Output the [X, Y] coordinate of the center of the cell containing the given text.  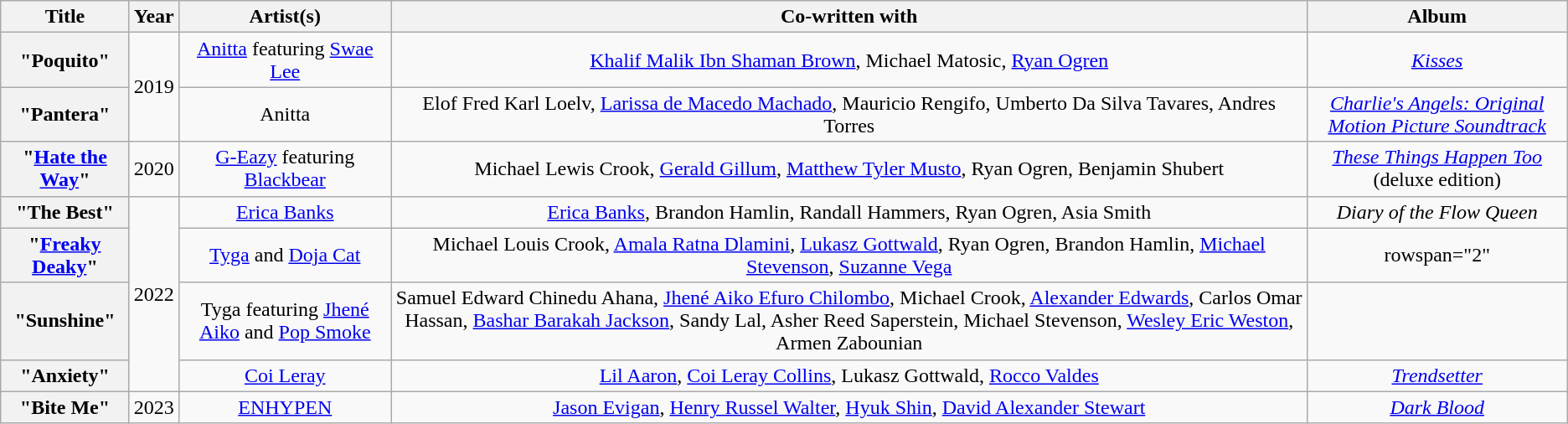
Erica Banks [285, 212]
"Freaky Deaky" [65, 255]
Michael Louis Crook, Amala Ratna Dlamini, Lukasz Gottwald, Ryan Ogren, Brandon Hamlin, Michael Stevenson, Suzanne Vega [849, 255]
"Bite Me" [65, 407]
"Hate the Way" [65, 169]
Charlie's Angels: Original Motion Picture Soundtrack [1437, 114]
Diary of the Flow Queen [1437, 212]
Kisses [1437, 60]
Tyga featuring Jhené Aiko and Pop Smoke [285, 321]
"The Best" [65, 212]
Tyga and Doja Cat [285, 255]
2019 [154, 87]
Michael Lewis Crook, Gerald Gillum, Matthew Tyler Musto, Ryan Ogren, Benjamin Shubert [849, 169]
rowspan="2" [1437, 255]
Lil Aaron, Coi Leray Collins, Lukasz Gottwald, Rocco Valdes [849, 375]
Year [154, 17]
Co-written with [849, 17]
"Poquito" [65, 60]
"Anxiety" [65, 375]
"Sunshine" [65, 321]
2023 [154, 407]
ENHYPEN [285, 407]
Album [1437, 17]
G-Eazy featuring Blackbear [285, 169]
Dark Blood [1437, 407]
Anitta [285, 114]
Title [65, 17]
Trendsetter [1437, 375]
These Things Happen Too (deluxe edition) [1437, 169]
"Pantera" [65, 114]
Coi Leray [285, 375]
Anitta featuring Swae Lee [285, 60]
2022 [154, 293]
Jason Evigan, Henry Russel Walter, Hyuk Shin, David Alexander Stewart [849, 407]
Artist(s) [285, 17]
Elof Fred Karl Loelv, Larissa de Macedo Machado, Mauricio Rengifo, Umberto Da Silva Tavares, Andres Torres [849, 114]
Khalif Malik Ibn Shaman Brown, Michael Matosic, Ryan Ogren [849, 60]
Erica Banks, Brandon Hamlin, Randall Hammers, Ryan Ogren, Asia Smith [849, 212]
2020 [154, 169]
